Capture the cell that displays the provided text and extract its [x, y] central coordinate. 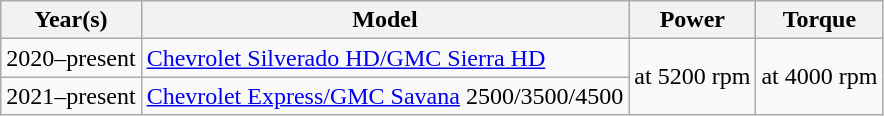
Power [692, 20]
Torque [820, 20]
Chevrolet Silverado HD/GMC Sierra HD [385, 58]
at 5200 rpm [692, 77]
Year(s) [71, 20]
2021–present [71, 96]
Chevrolet Express/GMC Savana 2500/3500/4500 [385, 96]
Model [385, 20]
at 4000 rpm [820, 77]
2020–present [71, 58]
